Output the [x, y] coordinate of the center of the cell containing the given text.  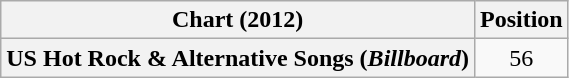
Position [521, 20]
Chart (2012) [238, 20]
56 [521, 58]
US Hot Rock & Alternative Songs (Billboard) [238, 58]
